Determine the [x, y] coordinate at the center of the cell enclosing the given text.  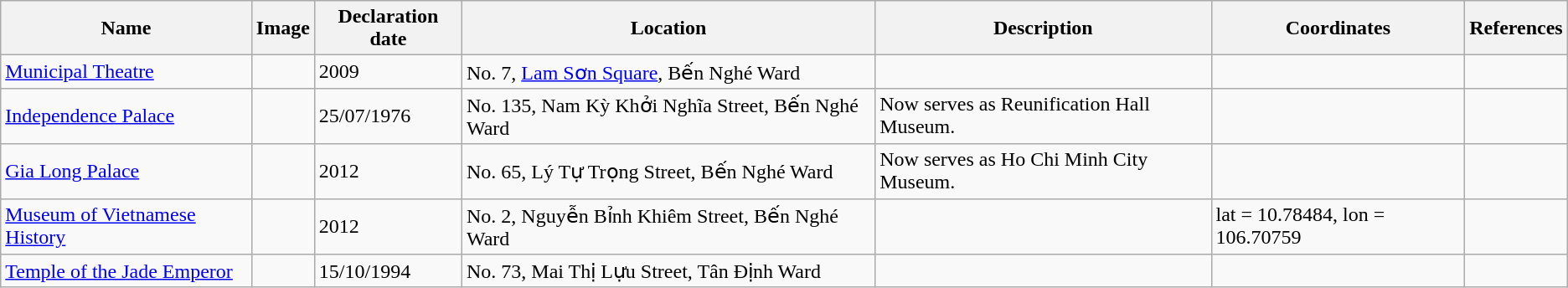
Independence Palace [126, 116]
Description [1044, 28]
Temple of the Jade Emperor [126, 271]
Municipal Theatre [126, 72]
Now serves as Ho Chi Minh City Museum. [1044, 171]
lat = 10.78484, lon = 106.70759 [1338, 226]
Name [126, 28]
Location [668, 28]
2009 [388, 72]
No. 65, Lý Tự Trọng Street, Bến Nghé Ward [668, 171]
Museum of Vietnamese History [126, 226]
Declaration date [388, 28]
Now serves as Reunification Hall Museum. [1044, 116]
Image [283, 28]
No. 135, Nam Kỳ Khởi Nghĩa Street, Bến Nghé Ward [668, 116]
Gia Long Palace [126, 171]
References [1516, 28]
15/10/1994 [388, 271]
No. 73, Mai Thị Lựu Street, Tân Định Ward [668, 271]
No. 2, Nguyễn Bỉnh Khiêm Street, Bến Nghé Ward [668, 226]
25/07/1976 [388, 116]
No. 7, Lam Sơn Square, Bến Nghé Ward [668, 72]
Coordinates [1338, 28]
